Pinpoint the cell where the given text exists, returning its (X, Y) midpoint coordinate. 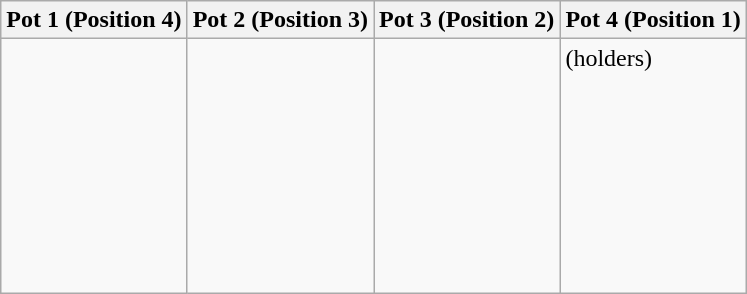
Pot 1 (Position 4) (94, 20)
(holders) (653, 166)
Pot 3 (Position 2) (467, 20)
Pot 2 (Position 3) (280, 20)
Pot 4 (Position 1) (653, 20)
